Search for the cell housing the specified text and yield its [x, y] center coordinate. 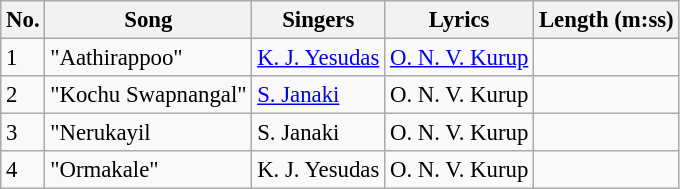
"Kochu Swapnangal" [148, 95]
Length (m:ss) [606, 20]
1 [23, 58]
Song [148, 20]
"Aathirappoo" [148, 58]
No. [23, 20]
3 [23, 133]
4 [23, 170]
"Ormakale" [148, 170]
Lyrics [460, 20]
2 [23, 95]
Singers [318, 20]
"Nerukayil [148, 133]
